Find where the given text appears and provide that cell's center as (X, Y) coordinate. 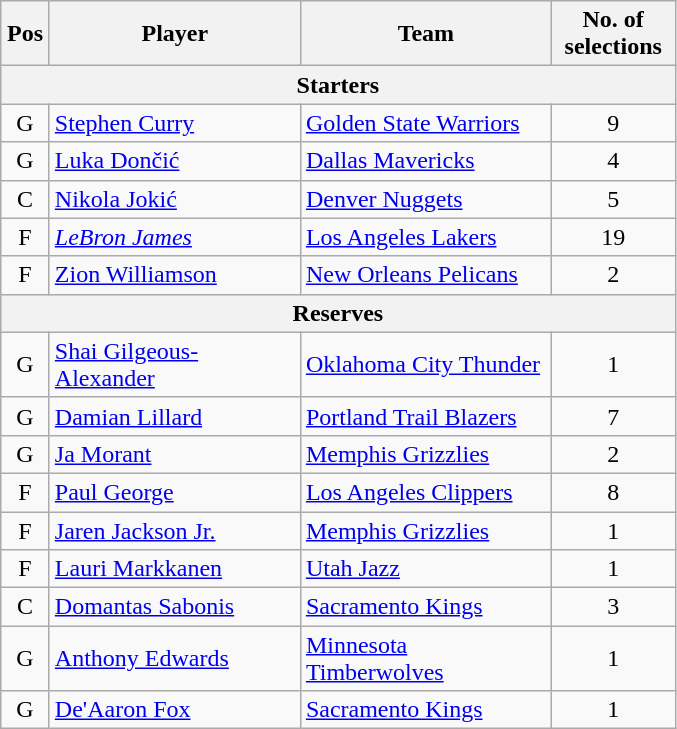
19 (613, 237)
Nikola Jokić (174, 199)
New Orleans Pelicans (426, 275)
Luka Dončić (174, 161)
Minnesota Timberwolves (426, 658)
Utah Jazz (426, 569)
Reserves (338, 313)
No. of selections (613, 34)
Player (174, 34)
Denver Nuggets (426, 199)
Team (426, 34)
Stephen Curry (174, 123)
Jaren Jackson Jr. (174, 531)
Los Angeles Clippers (426, 492)
LeBron James (174, 237)
5 (613, 199)
Shai Gilgeous-Alexander (174, 364)
Zion Williamson (174, 275)
Lauri Markkanen (174, 569)
Domantas Sabonis (174, 607)
3 (613, 607)
Dallas Mavericks (426, 161)
Pos (26, 34)
Damian Lillard (174, 416)
Golden State Warriors (426, 123)
7 (613, 416)
Paul George (174, 492)
Ja Morant (174, 454)
Los Angeles Lakers (426, 237)
Portland Trail Blazers (426, 416)
8 (613, 492)
9 (613, 123)
Starters (338, 85)
Oklahoma City Thunder (426, 364)
Anthony Edwards (174, 658)
De'Aaron Fox (174, 710)
4 (613, 161)
